Identify which cell holds the provided text, then report its [x, y] central coordinate. 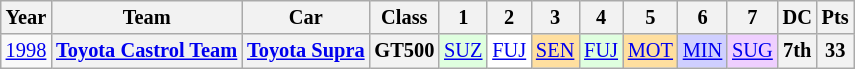
Toyota Supra [306, 51]
1 [463, 17]
SUG [752, 51]
Toyota Castrol Team [146, 51]
GT500 [404, 51]
MOT [650, 51]
DC [798, 17]
6 [702, 17]
SEN [555, 51]
2 [509, 17]
Pts [836, 17]
1998 [26, 51]
Car [306, 17]
3 [555, 17]
7 [752, 17]
SUZ [463, 51]
Team [146, 17]
7th [798, 51]
5 [650, 17]
Class [404, 17]
4 [601, 17]
MIN [702, 51]
33 [836, 51]
Year [26, 17]
